Identify which cell holds the provided text, then report its [x, y] central coordinate. 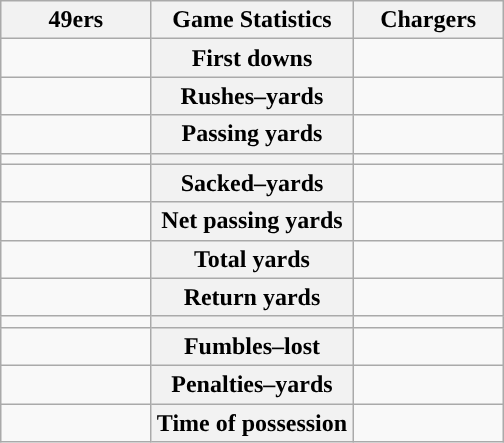
Chargers [428, 20]
Penalties–yards [252, 384]
Rushes–yards [252, 96]
Net passing yards [252, 221]
Total yards [252, 259]
Time of possession [252, 423]
Game Statistics [252, 20]
Passing yards [252, 134]
Fumbles–lost [252, 346]
Return yards [252, 297]
First downs [252, 58]
Sacked–yards [252, 183]
49ers [76, 20]
